Pinpoint the cell where the given text exists, returning its [x, y] midpoint coordinate. 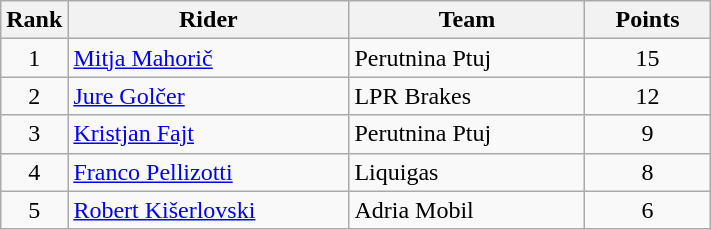
Liquigas [467, 172]
Robert Kišerlovski [208, 210]
Franco Pellizotti [208, 172]
Adria Mobil [467, 210]
2 [34, 96]
8 [648, 172]
12 [648, 96]
Jure Golčer [208, 96]
Team [467, 20]
4 [34, 172]
LPR Brakes [467, 96]
6 [648, 210]
9 [648, 134]
15 [648, 58]
Points [648, 20]
1 [34, 58]
Kristjan Fajt [208, 134]
3 [34, 134]
Rank [34, 20]
5 [34, 210]
Mitja Mahorič [208, 58]
Rider [208, 20]
